Return (x, y) of the center of cell containing provided text 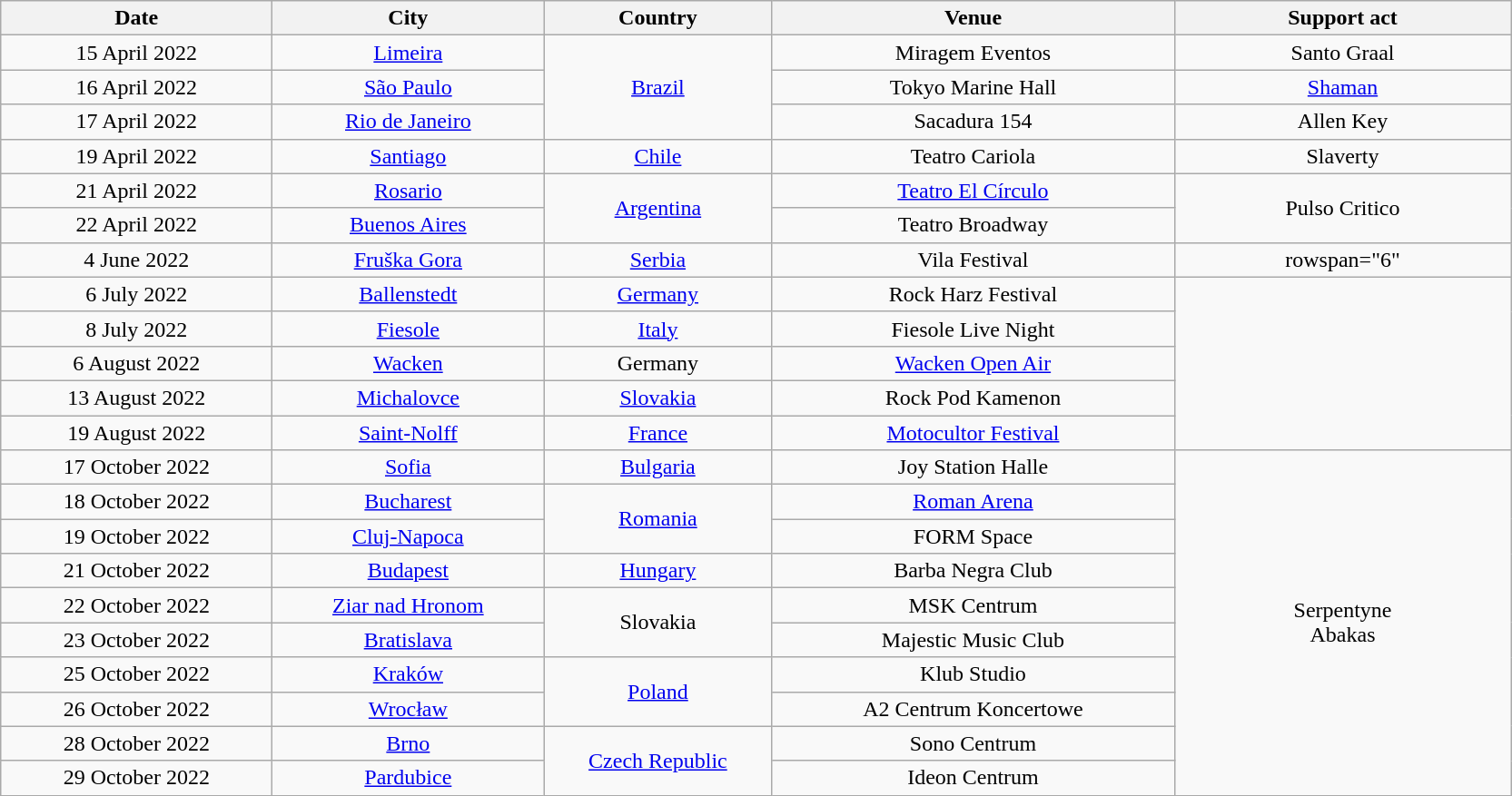
22 October 2022 (136, 605)
Rosario (409, 191)
Rock Harz Festival (973, 294)
Wrocław (409, 709)
Miragem Eventos (973, 53)
Limeira (409, 53)
18 October 2022 (136, 502)
rowspan="6" (1342, 260)
Cluj-Napoca (409, 536)
Chile (657, 156)
17 October 2022 (136, 467)
Wacken (409, 363)
23 October 2022 (136, 640)
Fiesole (409, 329)
Tokyo Marine Hall (973, 87)
FORM Space (973, 536)
Saint-Nolff (409, 433)
Teatro El Círculo (973, 191)
25 October 2022 (136, 674)
19 April 2022 (136, 156)
Rock Pod Kamenon (973, 398)
Motocultor Festival (973, 433)
Sofia (409, 467)
Ziar nad Hronom (409, 605)
City (409, 18)
Teatro Broadway (973, 225)
Date (136, 18)
Poland (657, 692)
8 July 2022 (136, 329)
21 April 2022 (136, 191)
Budapest (409, 571)
Santiago (409, 156)
Allen Key (1342, 122)
Santo Graal (1342, 53)
Kraków (409, 674)
Czech Republic (657, 761)
19 October 2022 (136, 536)
Brazil (657, 87)
Wacken Open Air (973, 363)
Venue (973, 18)
Support act (1342, 18)
4 June 2022 (136, 260)
28 October 2022 (136, 743)
Michalovce (409, 398)
Pardubice (409, 778)
Teatro Cariola (973, 156)
Brno (409, 743)
Slaverty (1342, 156)
Klub Studio (973, 674)
29 October 2022 (136, 778)
Vila Festival (973, 260)
MSK Centrum (973, 605)
Fruška Gora (409, 260)
Roman Arena (973, 502)
Sono Centrum (973, 743)
Majestic Music Club (973, 640)
Bratislava (409, 640)
Sacadura 154 (973, 122)
A2 Centrum Koncertowe (973, 709)
6 August 2022 (136, 363)
Pulso Critico (1342, 208)
Fiesole Live Night (973, 329)
SerpentyneAbakas (1342, 623)
21 October 2022 (136, 571)
Ballenstedt (409, 294)
17 April 2022 (136, 122)
France (657, 433)
13 August 2022 (136, 398)
Ideon Centrum (973, 778)
Bucharest (409, 502)
Shaman (1342, 87)
Hungary (657, 571)
22 April 2022 (136, 225)
Barba Negra Club (973, 571)
Argentina (657, 208)
Rio de Janeiro (409, 122)
19 August 2022 (136, 433)
Bulgaria (657, 467)
26 October 2022 (136, 709)
Romania (657, 519)
6 July 2022 (136, 294)
Joy Station Halle (973, 467)
Buenos Aires (409, 225)
São Paulo (409, 87)
16 April 2022 (136, 87)
Serbia (657, 260)
Italy (657, 329)
Country (657, 18)
15 April 2022 (136, 53)
